Determine the [X, Y] coordinate at the center of the cell enclosing the given text.  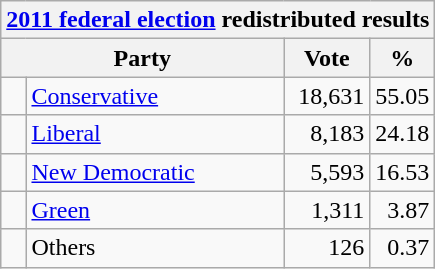
8,183 [327, 134]
126 [327, 248]
2011 federal election redistributed results [218, 20]
16.53 [402, 172]
18,631 [327, 96]
3.87 [402, 210]
Liberal [155, 134]
Party [142, 58]
New Democratic [155, 172]
24.18 [402, 134]
5,593 [327, 172]
Others [155, 248]
% [402, 58]
55.05 [402, 96]
0.37 [402, 248]
Vote [327, 58]
Conservative [155, 96]
1,311 [327, 210]
Green [155, 210]
